Identify which cell holds the provided text, then report its (x, y) central coordinate. 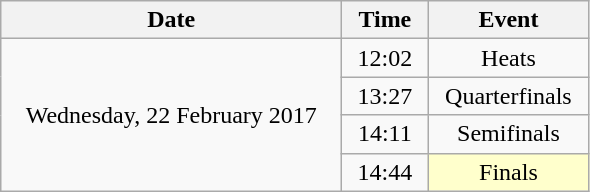
12:02 (385, 58)
Time (385, 20)
14:11 (385, 134)
13:27 (385, 96)
Quarterfinals (508, 96)
Semifinals (508, 134)
Date (172, 20)
Heats (508, 58)
Finals (508, 172)
Event (508, 20)
14:44 (385, 172)
Wednesday, 22 February 2017 (172, 115)
